Identify which cell holds the provided text, then report its [x, y] central coordinate. 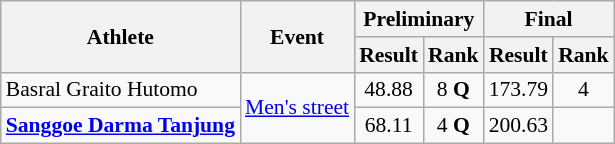
Athlete [120, 36]
Basral Graito Hutomo [120, 90]
Sanggoe Darma Tanjung [120, 126]
4 [584, 90]
Men's street [297, 108]
Final [549, 19]
68.11 [388, 126]
4 Q [454, 126]
Preliminary [418, 19]
200.63 [518, 126]
48.88 [388, 90]
8 Q [454, 90]
173.79 [518, 90]
Event [297, 36]
